For the text-containing cell, return its midpoint in (x, y) coordinate format. 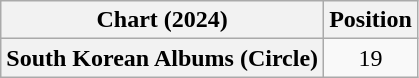
19 (371, 58)
Position (371, 20)
South Korean Albums (Circle) (162, 58)
Chart (2024) (162, 20)
